Provide the [X, Y] coordinate of the cell's center where the given text is located.  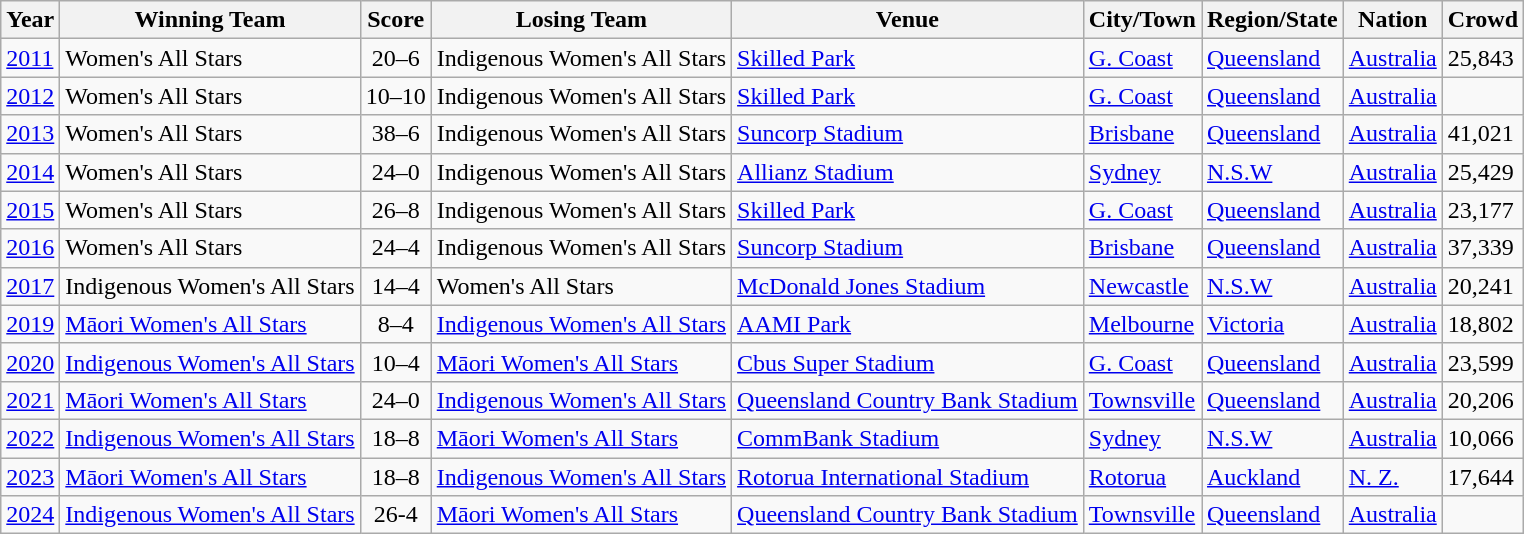
2017 [30, 286]
23,599 [1482, 362]
17,644 [1482, 477]
37,339 [1482, 248]
2015 [30, 210]
Year [30, 20]
2019 [30, 324]
23,177 [1482, 210]
2013 [30, 134]
Cbus Super Stadium [908, 362]
10–10 [396, 96]
Victoria [1273, 324]
N. Z. [1392, 477]
Rotorua International Stadium [908, 477]
Auckland [1273, 477]
AAMI Park [908, 324]
14–4 [396, 286]
2011 [30, 58]
2016 [30, 248]
City/Town [1142, 20]
2022 [30, 438]
24–4 [396, 248]
41,021 [1482, 134]
2024 [30, 515]
Venue [908, 20]
Crowd [1482, 20]
Score [396, 20]
26–8 [396, 210]
38–6 [396, 134]
10,066 [1482, 438]
Newcastle [1142, 286]
McDonald Jones Stadium [908, 286]
Allianz Stadium [908, 172]
8–4 [396, 324]
20,241 [1482, 286]
Losing Team [581, 20]
20–6 [396, 58]
18,802 [1482, 324]
Nation [1392, 20]
10–4 [396, 362]
2012 [30, 96]
CommBank Stadium [908, 438]
20,206 [1482, 400]
2014 [30, 172]
26-4 [396, 515]
2021 [30, 400]
Rotorua [1142, 477]
Region/State [1273, 20]
25,843 [1482, 58]
25,429 [1482, 172]
Winning Team [210, 20]
Melbourne [1142, 324]
2023 [30, 477]
2020 [30, 362]
